Detect which cell encompasses the target text, then output its (X, Y) center coordinate. 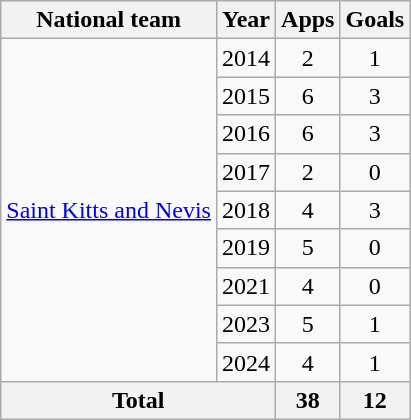
2024 (246, 362)
2015 (246, 96)
Year (246, 20)
2017 (246, 172)
Apps (308, 20)
2018 (246, 210)
12 (375, 400)
2021 (246, 286)
2014 (246, 58)
2019 (246, 248)
Total (138, 400)
2023 (246, 324)
38 (308, 400)
Saint Kitts and Nevis (109, 210)
Goals (375, 20)
National team (109, 20)
2016 (246, 134)
